Scan for the cell matching the given text and deliver its [x, y] coordinate at center. 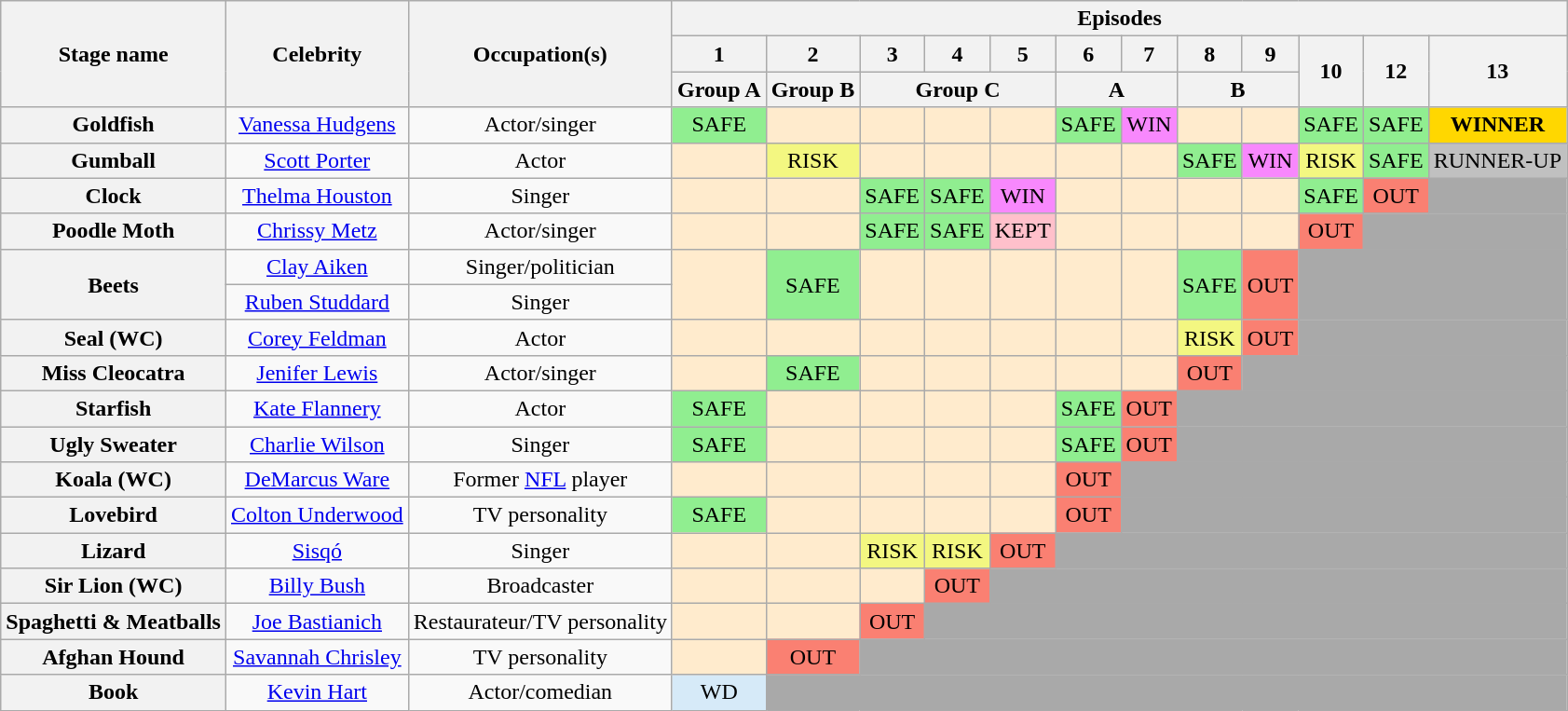
Kevin Hart [317, 692]
Restaurateur/TV personality [540, 622]
Corey Feldman [317, 337]
Group B [812, 89]
12 [1396, 72]
13 [1497, 72]
Lizard [114, 551]
Group C [958, 89]
Miss Cleocatra [114, 373]
Spaghetti & Meatballs [114, 622]
A [1116, 89]
Clay Aiken [317, 267]
Celebrity [317, 54]
Charlie Wilson [317, 444]
Gumball [114, 160]
Broadcaster [540, 586]
Scott Porter [317, 160]
Poodle Moth [114, 231]
Jenifer Lewis [317, 373]
5 [1023, 54]
Koala (WC) [114, 480]
Beets [114, 284]
Singer/politician [540, 267]
Billy Bush [317, 586]
DeMarcus Ware [317, 480]
Joe Bastianich [317, 622]
Clock [114, 196]
6 [1088, 54]
1 [719, 54]
WD [719, 692]
Episodes [1119, 19]
2 [812, 54]
Starfish [114, 408]
Colton Underwood [317, 515]
WINNER [1497, 125]
RUNNER-UP [1497, 160]
Vanessa Hudgens [317, 125]
B [1237, 89]
4 [958, 54]
Goldfish [114, 125]
Chrissy Metz [317, 231]
Occupation(s) [540, 54]
Former NFL player [540, 480]
Group A [719, 89]
Kate Flannery [317, 408]
Stage name [114, 54]
9 [1270, 54]
8 [1209, 54]
Lovebird [114, 515]
Afghan Hound [114, 657]
Savannah Chrisley [317, 657]
3 [893, 54]
Ugly Sweater [114, 444]
Seal (WC) [114, 337]
KEPT [1023, 231]
Actor/comedian [540, 692]
Book [114, 692]
7 [1149, 54]
Thelma Houston [317, 196]
Sisqó [317, 551]
Sir Lion (WC) [114, 586]
10 [1331, 72]
Ruben Studdard [317, 302]
